Detect which cell encompasses the target text, then output its [x, y] center coordinate. 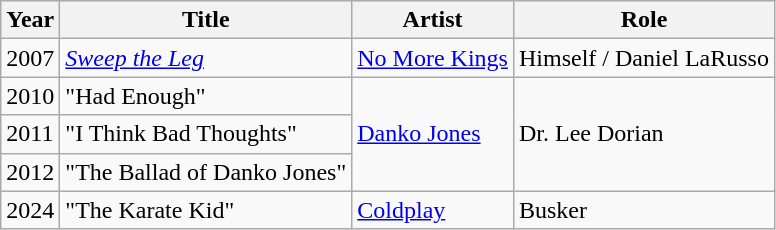
Dr. Lee Dorian [644, 134]
"The Karate Kid" [206, 210]
"I Think Bad Thoughts" [206, 134]
Title [206, 20]
2007 [30, 58]
2024 [30, 210]
No More Kings [433, 58]
Year [30, 20]
2011 [30, 134]
"Had Enough" [206, 96]
Busker [644, 210]
2010 [30, 96]
Role [644, 20]
Sweep the Leg [206, 58]
2012 [30, 172]
Himself / Daniel LaRusso [644, 58]
Danko Jones [433, 134]
"The Ballad of Danko Jones" [206, 172]
Coldplay [433, 210]
Artist [433, 20]
